Identify which cell holds the provided text, then report its [X, Y] central coordinate. 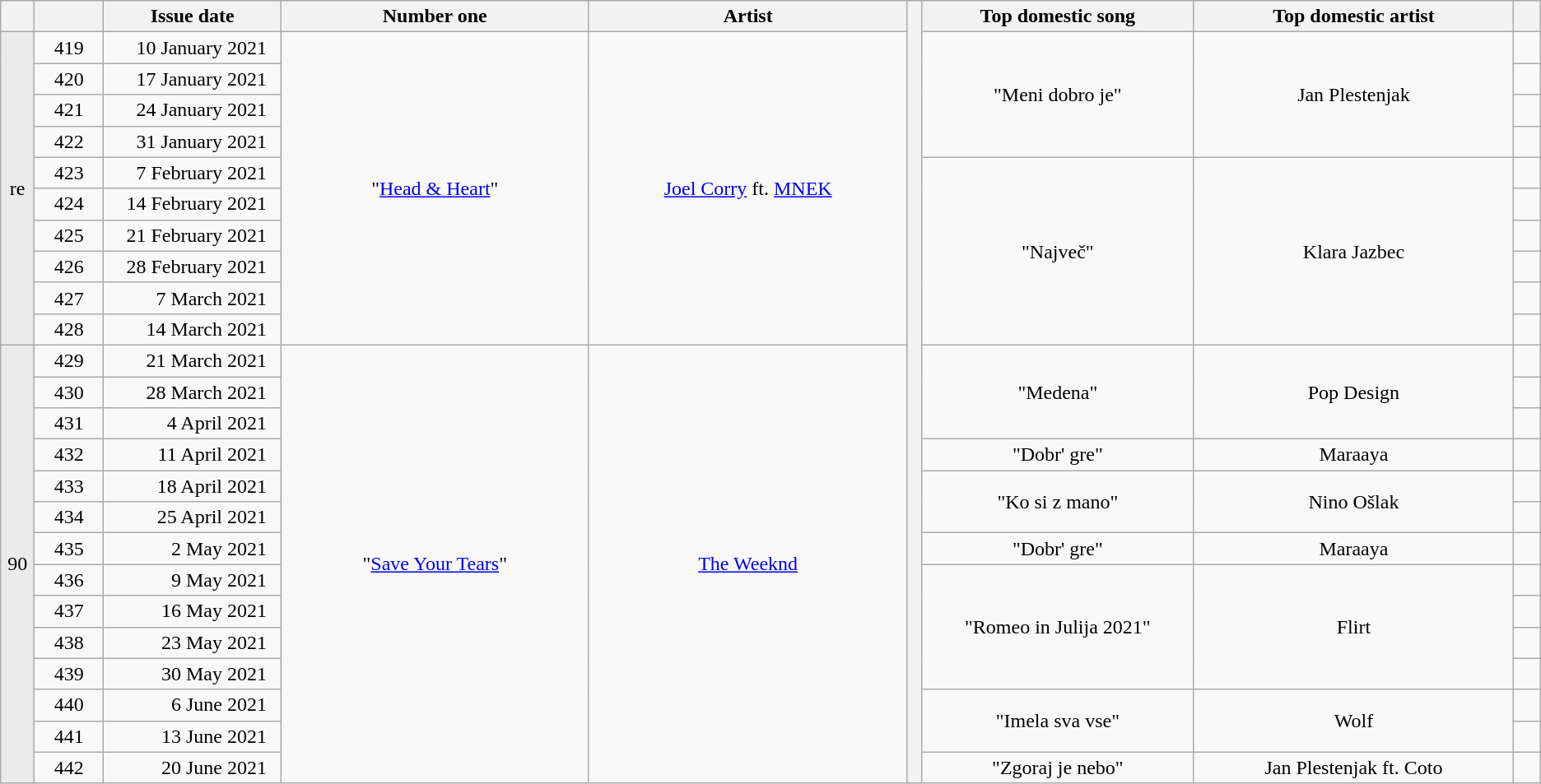
21 February 2021 [193, 235]
4 April 2021 [193, 424]
422 [69, 141]
441 [69, 736]
Jan Plestenjak [1353, 95]
90 [18, 564]
11 April 2021 [193, 455]
2 May 2021 [193, 549]
442 [69, 768]
21 March 2021 [193, 360]
432 [69, 455]
Flirt [1353, 627]
421 [69, 110]
427 [69, 298]
423 [69, 173]
23 May 2021 [193, 643]
"Največ" [1057, 251]
"Romeo in Julija 2021" [1057, 627]
433 [69, 486]
28 March 2021 [193, 392]
Joel Corry ft. MNEK [747, 189]
430 [69, 392]
439 [69, 674]
16 May 2021 [193, 611]
10 January 2021 [193, 48]
9 May 2021 [193, 580]
Number one [435, 16]
426 [69, 267]
25 April 2021 [193, 517]
424 [69, 204]
13 June 2021 [193, 736]
"Save Your Tears" [435, 564]
437 [69, 611]
14 March 2021 [193, 329]
428 [69, 329]
"Head & Heart" [435, 189]
Issue date [193, 16]
Top domestic artist [1353, 16]
434 [69, 517]
436 [69, 580]
431 [69, 424]
14 February 2021 [193, 204]
Nino Ošlak [1353, 502]
28 February 2021 [193, 267]
24 January 2021 [193, 110]
419 [69, 48]
Jan Plestenjak ft. Coto [1353, 768]
7 February 2021 [193, 173]
438 [69, 643]
re [18, 189]
31 January 2021 [193, 141]
420 [69, 79]
"Imela sva vse" [1057, 721]
17 January 2021 [193, 79]
425 [69, 235]
7 March 2021 [193, 298]
435 [69, 549]
Wolf [1353, 721]
Top domestic song [1057, 16]
"Meni dobro je" [1057, 95]
"Medena" [1057, 392]
20 June 2021 [193, 768]
Pop Design [1353, 392]
429 [69, 360]
The Weeknd [747, 564]
30 May 2021 [193, 674]
18 April 2021 [193, 486]
"Ko si z mano" [1057, 502]
6 June 2021 [193, 705]
Artist [747, 16]
Klara Jazbec [1353, 251]
440 [69, 705]
"Zgoraj je nebo" [1057, 768]
